Pinpoint the cell where the given text exists, returning its [X, Y] midpoint coordinate. 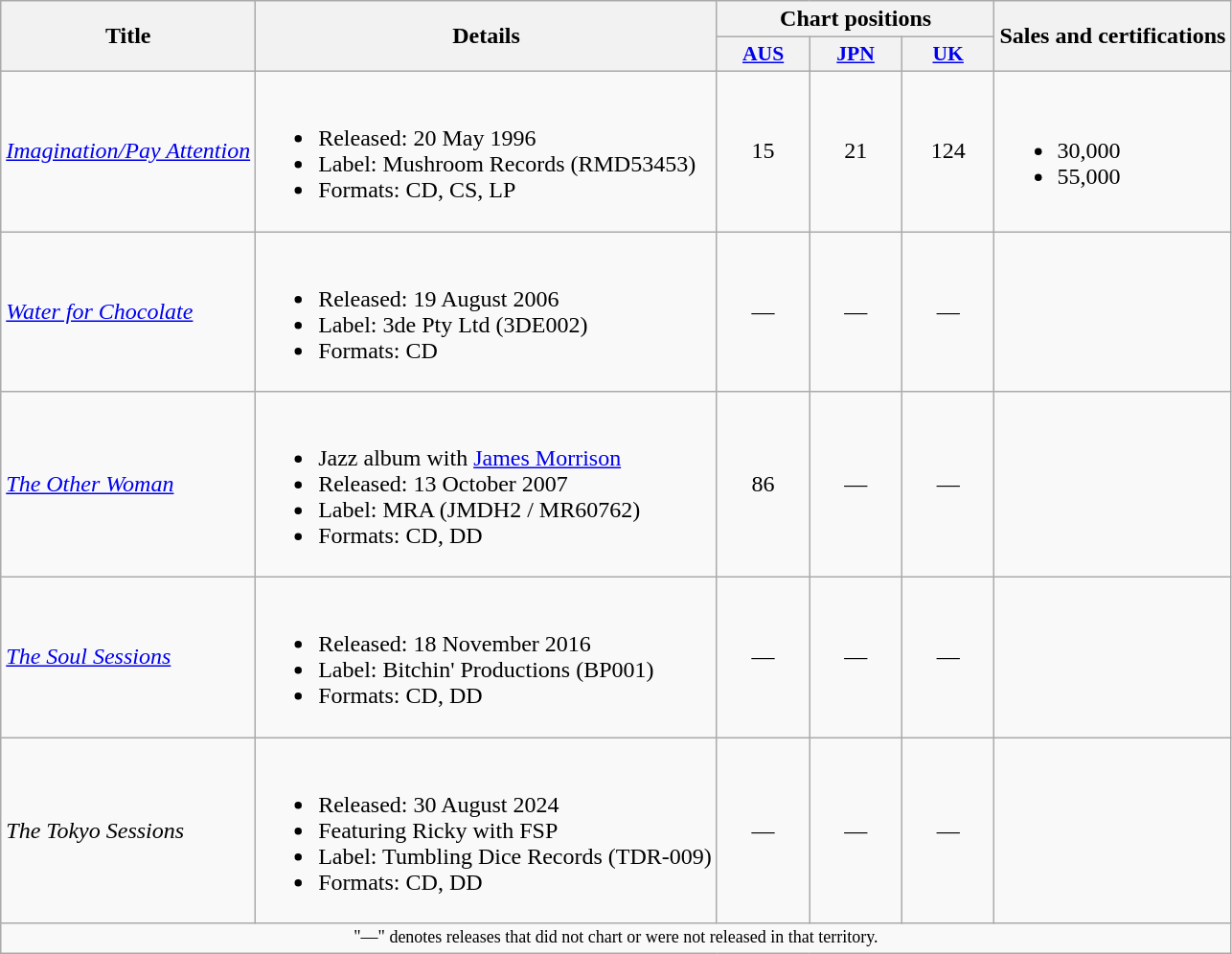
The Soul Sessions [128, 657]
30,000 55,000 [1113, 151]
Chart positions [856, 19]
AUS [763, 55]
UK [948, 55]
Sales and certifications [1113, 36]
"—" denotes releases that did not chart or were not released in that territory. [616, 939]
Released: 19 August 2006Label: 3de Pty Ltd (3DE002)Formats: CD [487, 312]
Details [487, 36]
86 [763, 485]
15 [763, 151]
Water for Chocolate [128, 312]
The Tokyo Sessions [128, 830]
JPN [856, 55]
Released: 20 May 1996Label: Mushroom Records (RMD53453)Formats: CD, CS, LP [487, 151]
Released: 30 August 2024Featuring Ricky with FSPLabel: Tumbling Dice Records (TDR-009)Formats: CD, DD [487, 830]
Imagination/Pay Attention [128, 151]
Jazz album with James MorrisonReleased: 13 October 2007Label: MRA (JMDH2 / MR60762)Formats: CD, DD [487, 485]
Released: 18 November 2016Label: Bitchin' Productions (BP001)Formats: CD, DD [487, 657]
21 [856, 151]
124 [948, 151]
Title [128, 36]
The Other Woman [128, 485]
